Provide the [x, y] coordinate of the cell's center where the given text is located.  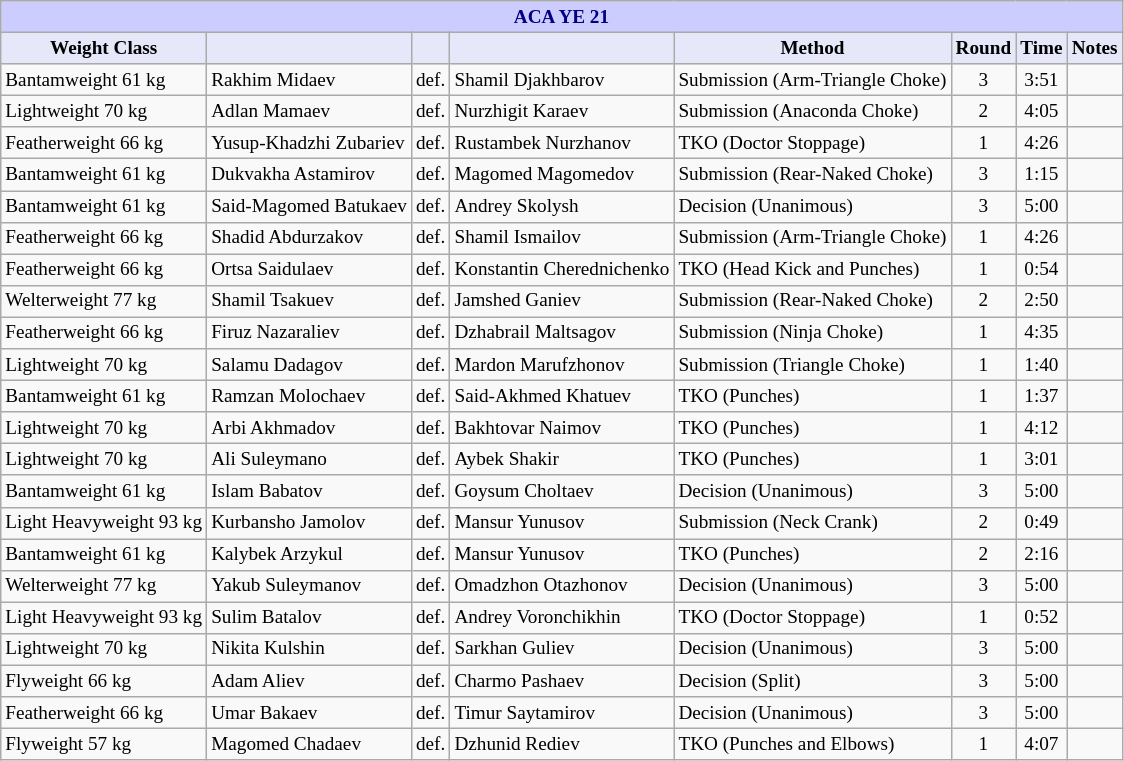
Yakub Suleymanov [310, 586]
Shamil Ismailov [562, 238]
Decision (Split) [812, 681]
Charmo Pashaev [562, 681]
TKO (Head Kick and Punches) [812, 270]
Method [812, 48]
Round [984, 48]
Weight Class [104, 48]
Adlan Mamaev [310, 111]
Ramzan Molochaev [310, 396]
Said-Magomed Batukaev [310, 206]
1:40 [1042, 365]
Mardon Marufzhonov [562, 365]
4:35 [1042, 333]
Kurbansho Jamolov [310, 523]
Time [1042, 48]
2:16 [1042, 554]
Notes [1094, 48]
Sarkhan Guliev [562, 649]
Rakhim Midaev [310, 80]
Nurzhigit Karaev [562, 111]
Timur Saytamirov [562, 713]
Nikita Kulshin [310, 649]
Submission (Neck Crank) [812, 523]
Umar Bakaev [310, 713]
4:07 [1042, 744]
Yusup-Khadzhi Zubariev [310, 143]
Arbi Akhmadov [310, 428]
0:49 [1042, 523]
Ali Suleymano [310, 460]
2:50 [1042, 301]
4:12 [1042, 428]
Andrey Voronchikhin [562, 618]
Firuz Nazaraliev [310, 333]
Aybek Shakir [562, 460]
Omadzhon Otazhonov [562, 586]
0:52 [1042, 618]
Shadid Abdurzakov [310, 238]
ACA YE 21 [562, 17]
Jamshed Ganiev [562, 301]
3:51 [1042, 80]
Submission (Triangle Choke) [812, 365]
1:37 [1042, 396]
Said-Akhmed Khatuev [562, 396]
Submission (Ninja Choke) [812, 333]
Rustambek Nurzhanov [562, 143]
TKO (Punches and Elbows) [812, 744]
Sulim Batalov [310, 618]
Dzhabrail Maltsagov [562, 333]
Konstantin Cherednichenko [562, 270]
Ortsa Saidulaev [310, 270]
Dzhunid Rediev [562, 744]
3:01 [1042, 460]
Dukvakha Astamirov [310, 175]
Andrey Skolysh [562, 206]
Flyweight 57 kg [104, 744]
Submission (Anaconda Choke) [812, 111]
Flyweight 66 kg [104, 681]
Magomed Magomedov [562, 175]
Kalybek Arzykul [310, 554]
0:54 [1042, 270]
Goysum Choltaev [562, 491]
Islam Babatov [310, 491]
Shamil Tsakuev [310, 301]
Salamu Dadagov [310, 365]
Shamil Djakhbarov [562, 80]
Adam Aliev [310, 681]
Bakhtovar Naimov [562, 428]
1:15 [1042, 175]
Magomed Chadaev [310, 744]
4:05 [1042, 111]
